Scan for the cell matching the given text and deliver its [x, y] coordinate at center. 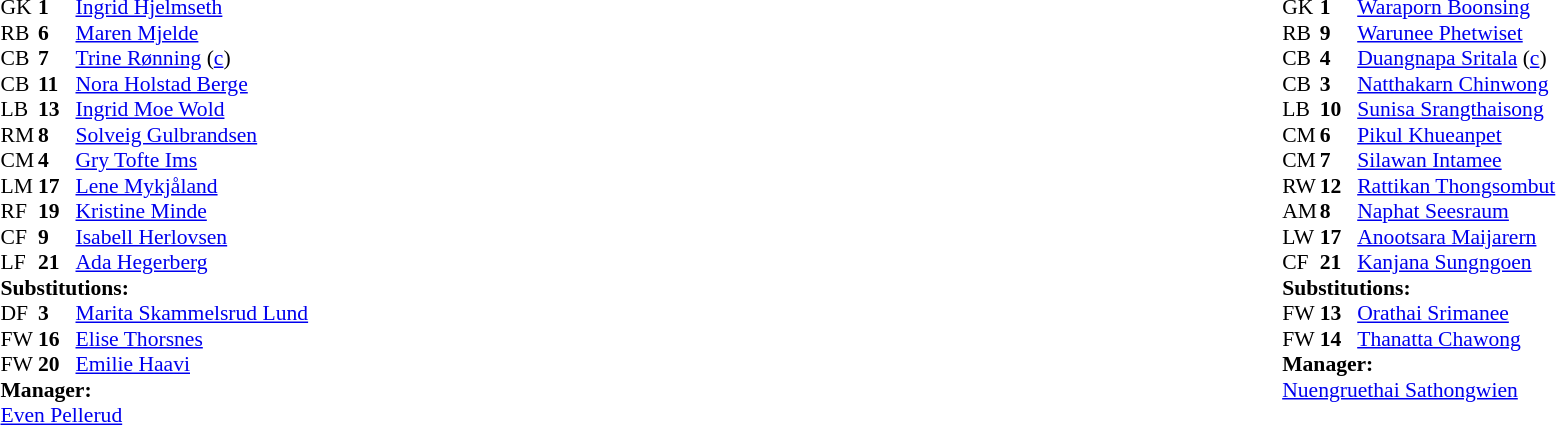
Nora Holstad Berge [195, 84]
Emilie Haavi [195, 365]
Nuengruethai Sathongwien [1418, 390]
20 [57, 365]
Silawan Intamee [1456, 161]
RF [19, 211]
RM [19, 135]
AM [1301, 211]
Ada Hegerberg [195, 263]
Maren Mjelde [195, 33]
Duangnapa Sritala (c) [1456, 59]
Kristine Minde [195, 211]
Lene Mykjåland [195, 186]
LM [19, 186]
LW [1301, 237]
Pikul Khueanpet [1456, 135]
Elise Thorsnes [195, 339]
Solveig Gulbrandsen [195, 135]
Naphat Seesraum [1456, 211]
Ingrid Moe Wold [195, 109]
Orathai Srimanee [1456, 313]
Natthakarn Chinwong [1456, 84]
16 [57, 339]
Kanjana Sungngoen [1456, 263]
DF [19, 313]
19 [57, 211]
Trine Rønning (c) [195, 59]
10 [1339, 109]
Isabell Herlovsen [195, 237]
RW [1301, 186]
14 [1339, 339]
Thanatta Chawong [1456, 339]
Gry Tofte Ims [195, 161]
12 [1339, 186]
Warunee Phetwiset [1456, 33]
Sunisa Srangthaisong [1456, 109]
Anootsara Maijarern [1456, 237]
Rattikan Thongsombut [1456, 186]
LF [19, 263]
11 [57, 84]
Marita Skammelsrud Lund [195, 313]
